Provide the [X, Y] coordinate of the cell's center where the given text is located.  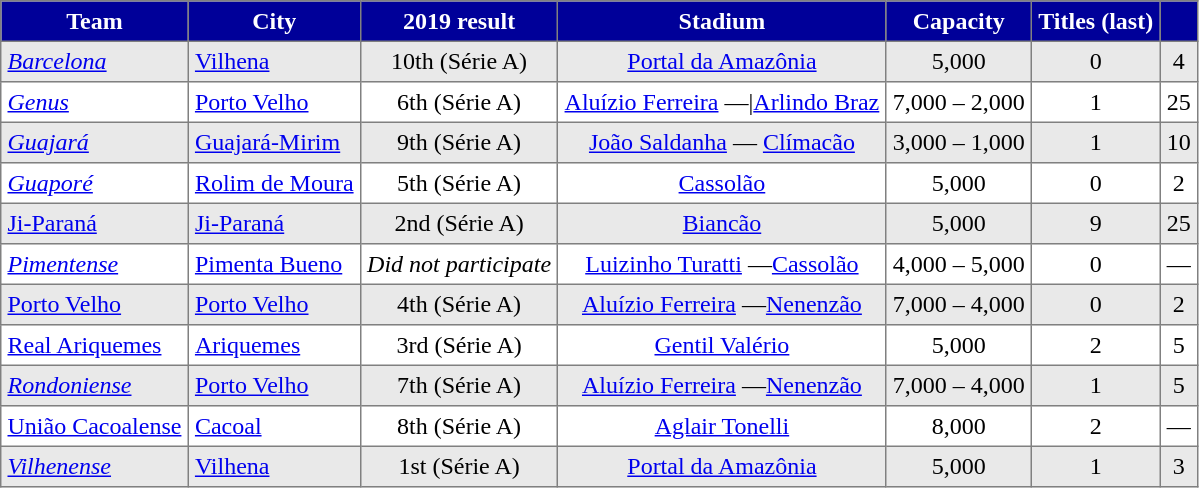
4 [1179, 61]
Did not participate [458, 264]
Vilhenense [94, 466]
1st (Série A) [458, 466]
2nd (Série A) [458, 223]
Guajará [94, 142]
Guajará-Mirim [274, 142]
Gentil Valério [722, 345]
3 [1179, 466]
10th (Série A) [458, 61]
5th (Série A) [458, 183]
6th (Série A) [458, 102]
8th (Série A) [458, 426]
9 [1096, 223]
10 [1179, 142]
Cacoal [274, 426]
Team [94, 21]
4,000 – 5,000 [959, 264]
3,000 – 1,000 [959, 142]
Stadium [722, 21]
Cassolão [722, 183]
Biancão [722, 223]
Aluízio Ferreira —|Arlindo Braz [722, 102]
7,000 – 2,000 [959, 102]
Pimenta Bueno [274, 264]
Luizinho Turatti —Cassolão [722, 264]
4th (Série A) [458, 304]
Rondoniense [94, 385]
Real Ariquemes [94, 345]
João Saldanha — Clímacão [722, 142]
Titles (last) [1096, 21]
Barcelona [94, 61]
Ariquemes [274, 345]
Rolim de Moura [274, 183]
Pimentense [94, 264]
Capacity [959, 21]
Aglair Tonelli [722, 426]
City [274, 21]
União Cacoalense [94, 426]
Guaporé [94, 183]
3rd (Série A) [458, 345]
7th (Série A) [458, 385]
2019 result [458, 21]
8,000 [959, 426]
Genus [94, 102]
9th (Série A) [458, 142]
